Pinpoint the cell where the given text exists, returning its [X, Y] midpoint coordinate. 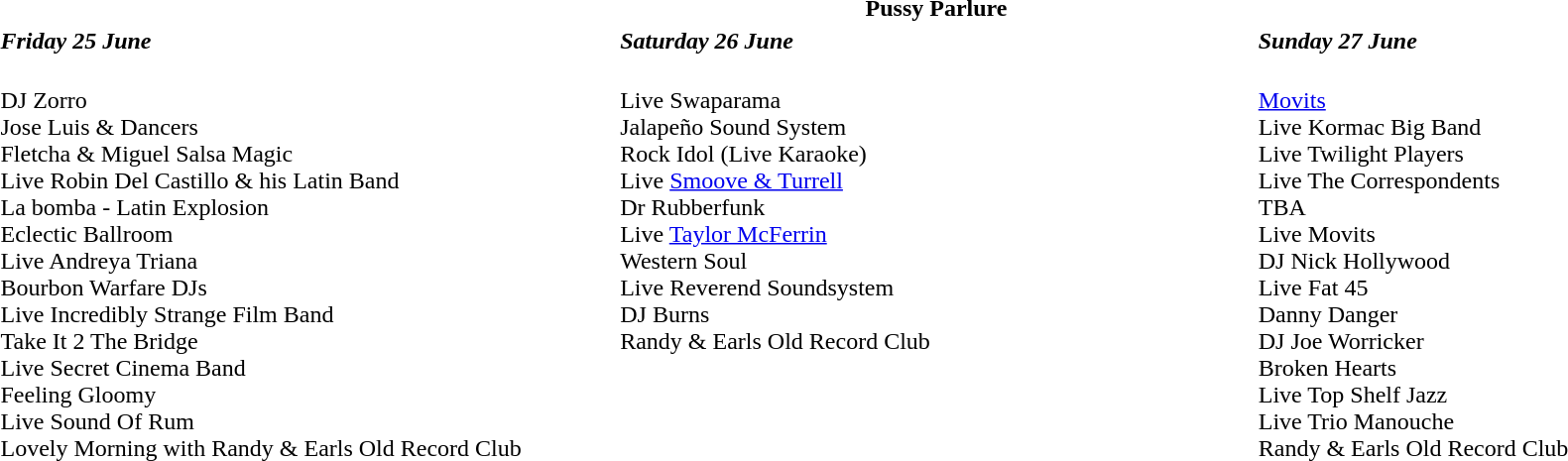
Saturday 26 June [936, 41]
